Return the (x, y) coordinate for the center point of the cell that contains the specified text.  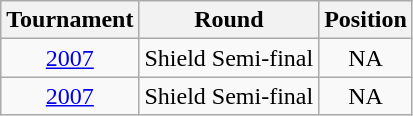
Tournament (70, 20)
Position (366, 20)
Round (229, 20)
